Return the (x, y) coordinate for the center point of the cell that contains the specified text.  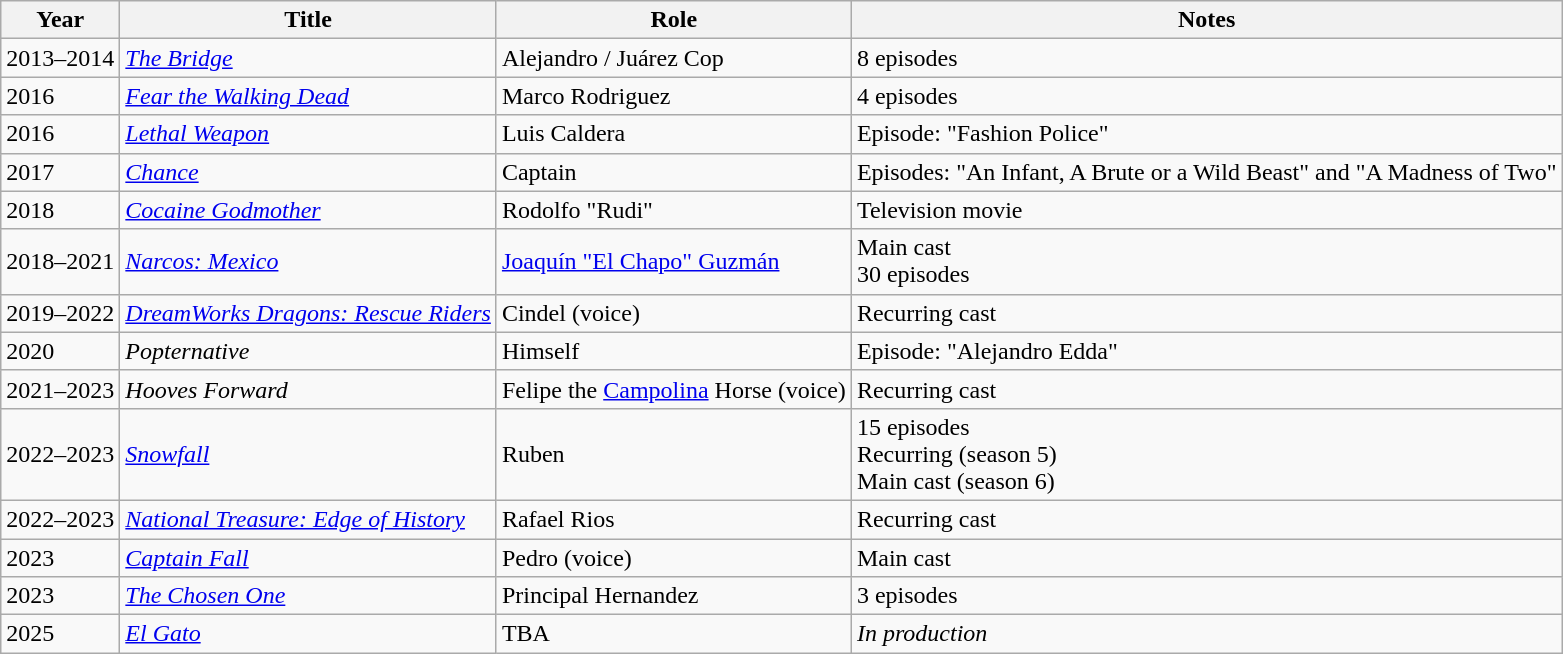
2017 (60, 172)
TBA (674, 634)
Snowfall (308, 454)
Cindel (voice) (674, 313)
2025 (60, 634)
Captain (674, 172)
Episodes: "An Infant, A Brute or a Wild Beast" and "A Madness of Two" (1206, 172)
2021–2023 (60, 389)
Television movie (1206, 210)
2013–2014 (60, 58)
Lethal Weapon (308, 134)
Pedro (voice) (674, 557)
Year (60, 20)
Cocaine Godmother (308, 210)
Rodolfo "Rudi" (674, 210)
Rafael Rios (674, 519)
3 episodes (1206, 596)
Main cast30 episodes (1206, 262)
Main cast (1206, 557)
Narcos: Mexico (308, 262)
National Treasure: Edge of History (308, 519)
DreamWorks Dragons: Rescue Riders (308, 313)
Joaquín "El Chapo" Guzmán (674, 262)
In production (1206, 634)
Alejandro / Juárez Cop (674, 58)
Marco Rodriguez (674, 96)
2020 (60, 351)
8 episodes (1206, 58)
Principal Hernandez (674, 596)
Title (308, 20)
2018 (60, 210)
The Chosen One (308, 596)
Himself (674, 351)
Luis Caldera (674, 134)
Popternative (308, 351)
Captain Fall (308, 557)
El Gato (308, 634)
Episode: "Fashion Police" (1206, 134)
2018–2021 (60, 262)
Role (674, 20)
Felipe the Campolina Horse (voice) (674, 389)
Chance (308, 172)
Episode: "Alejandro Edda" (1206, 351)
2019–2022 (60, 313)
15 episodesRecurring (season 5)Main cast (season 6) (1206, 454)
The Bridge (308, 58)
Fear the Walking Dead (308, 96)
Notes (1206, 20)
Ruben (674, 454)
4 episodes (1206, 96)
Hooves Forward (308, 389)
